Return the (X, Y) coordinate for the center point of the cell that contains the specified text.  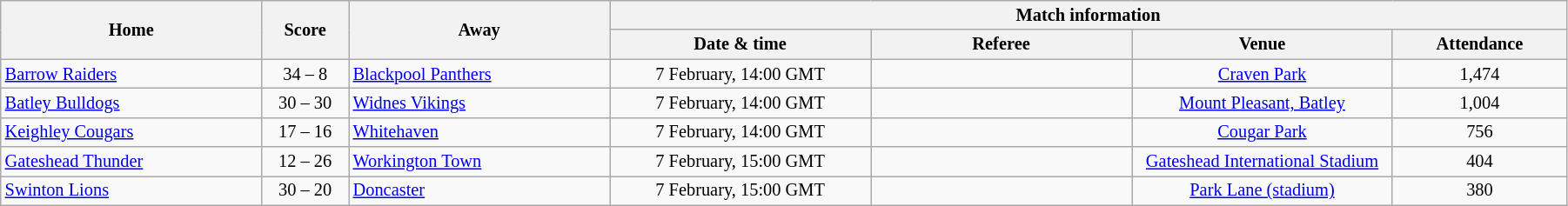
Date & time (740, 44)
Gateshead International Stadium (1263, 162)
Keighley Cougars (131, 132)
1,474 (1479, 74)
12 – 26 (305, 162)
30 – 20 (305, 190)
756 (1479, 132)
30 – 30 (305, 103)
34 – 8 (305, 74)
Gateshead Thunder (131, 162)
Mount Pleasant, Batley (1263, 103)
Barrow Raiders (131, 74)
Widnes Vikings (479, 103)
Craven Park (1263, 74)
Park Lane (stadium) (1263, 190)
Doncaster (479, 190)
Batley Bulldogs (131, 103)
Cougar Park (1263, 132)
Attendance (1479, 44)
404 (1479, 162)
Blackpool Panthers (479, 74)
Home (131, 30)
1,004 (1479, 103)
Venue (1263, 44)
Whitehaven (479, 132)
380 (1479, 190)
Match information (1089, 15)
Swinton Lions (131, 190)
Score (305, 30)
Workington Town (479, 162)
Away (479, 30)
17 – 16 (305, 132)
Referee (1002, 44)
